Locate the cell with the specified text and output its [X, Y] center coordinate. 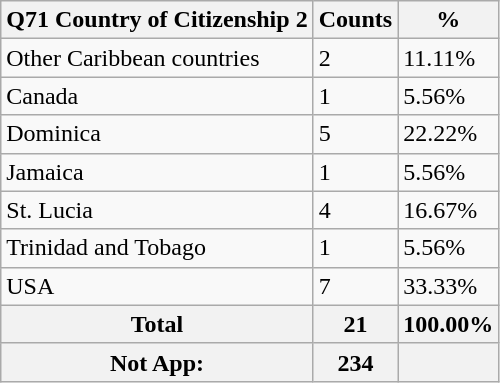
Q71 Country of Citizenship 2 [157, 20]
Dominica [157, 134]
4 [355, 210]
% [448, 20]
Trinidad and Tobago [157, 248]
Counts [355, 20]
22.22% [448, 134]
33.33% [448, 286]
Other Caribbean countries [157, 58]
5 [355, 134]
16.67% [448, 210]
St. Lucia [157, 210]
234 [355, 362]
Not App: [157, 362]
Total [157, 324]
2 [355, 58]
11.11% [448, 58]
USA [157, 286]
Canada [157, 96]
Jamaica [157, 172]
7 [355, 286]
100.00% [448, 324]
21 [355, 324]
